Find where the given text appears and provide that cell's center as [X, Y] coordinate. 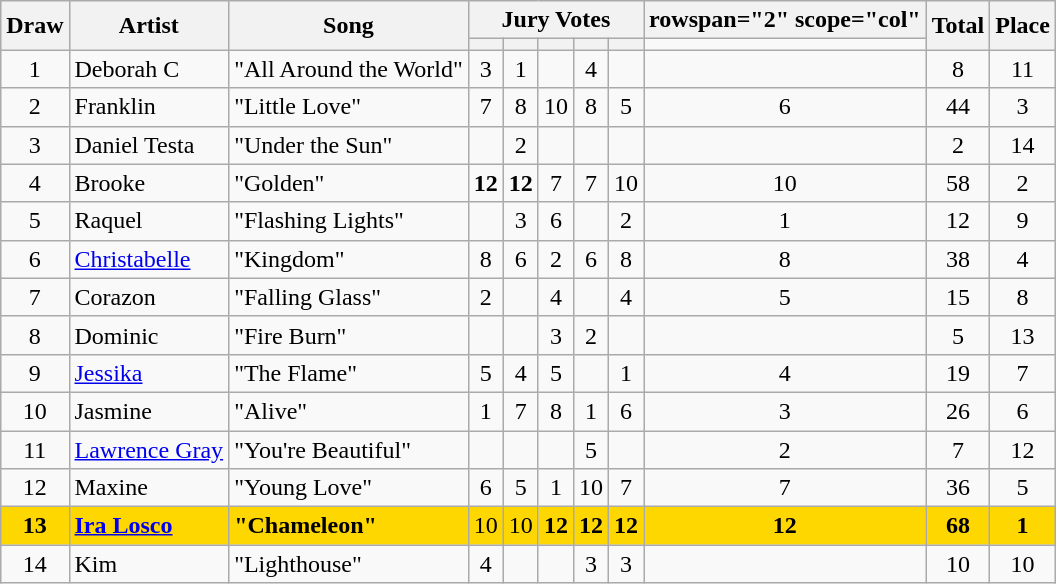
38 [958, 259]
Christabelle [149, 259]
"Golden" [349, 183]
Draw [35, 26]
rowspan="2" scope="col" [786, 20]
Ira Losco [149, 526]
"Chameleon" [349, 526]
Dominic [149, 335]
15 [958, 297]
58 [958, 183]
Franklin [149, 107]
Brooke [149, 183]
Kim [149, 564]
Total [958, 26]
Song [349, 26]
"Alive" [349, 411]
"The Flame" [349, 373]
Place [1023, 26]
68 [958, 526]
Jury Votes [556, 20]
"Falling Glass" [349, 297]
44 [958, 107]
"Under the Sun" [349, 145]
Maxine [149, 488]
Jessika [149, 373]
"Flashing Lights" [349, 221]
Deborah C [149, 69]
Raquel [149, 221]
"Fire Burn" [349, 335]
Corazon [149, 297]
Lawrence Gray [149, 449]
"You're Beautiful" [349, 449]
19 [958, 373]
"Young Love" [349, 488]
"Little Love" [349, 107]
36 [958, 488]
"Lighthouse" [349, 564]
Daniel Testa [149, 145]
Jasmine [149, 411]
"All Around the World" [349, 69]
"Kingdom" [349, 259]
26 [958, 411]
Artist [149, 26]
